Determine the (x, y) coordinate at the center of the cell enclosing the given text.  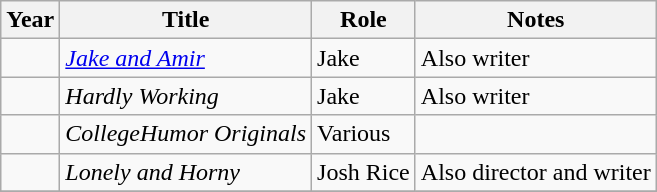
Role (364, 20)
Notes (536, 20)
CollegeHumor Originals (186, 134)
Hardly Working (186, 96)
Various (364, 134)
Lonely and Horny (186, 172)
Also director and writer (536, 172)
Josh Rice (364, 172)
Title (186, 20)
Year (30, 20)
Jake and Amir (186, 58)
